From the cell containing the given text, extract its center point as (X, Y) coordinate. 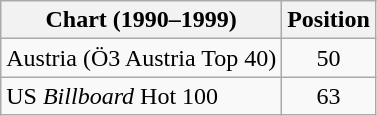
50 (329, 58)
Position (329, 20)
Austria (Ö3 Austria Top 40) (142, 58)
Chart (1990–1999) (142, 20)
US Billboard Hot 100 (142, 96)
63 (329, 96)
